Pinpoint the cell where the given text exists, returning its [X, Y] midpoint coordinate. 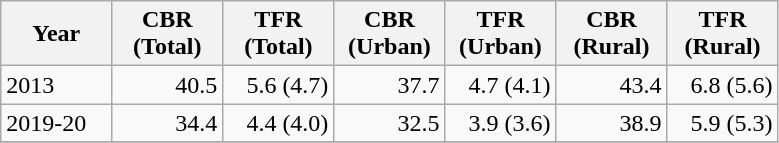
2019-20 [56, 123]
2013 [56, 85]
TFR (Rural) [722, 34]
4.4 (4.0) [278, 123]
32.5 [390, 123]
TFR (Total) [278, 34]
34.4 [168, 123]
TFR (Urban) [500, 34]
3.9 (3.6) [500, 123]
40.5 [168, 85]
5.6 (4.7) [278, 85]
6.8 (5.6) [722, 85]
Year [56, 34]
37.7 [390, 85]
43.4 [612, 85]
CBR (Total) [168, 34]
38.9 [612, 123]
CBR (Rural) [612, 34]
5.9 (5.3) [722, 123]
4.7 (4.1) [500, 85]
CBR (Urban) [390, 34]
